Determine the (x, y) coordinate at the center of the cell enclosing the given text.  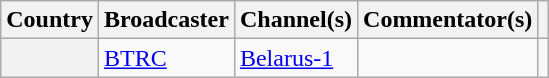
Commentator(s) (448, 20)
Belarus-1 (296, 58)
Channel(s) (296, 20)
Broadcaster (166, 20)
BTRC (166, 58)
Country (50, 20)
